Determine the (X, Y) coordinate at the center of the cell enclosing the given text.  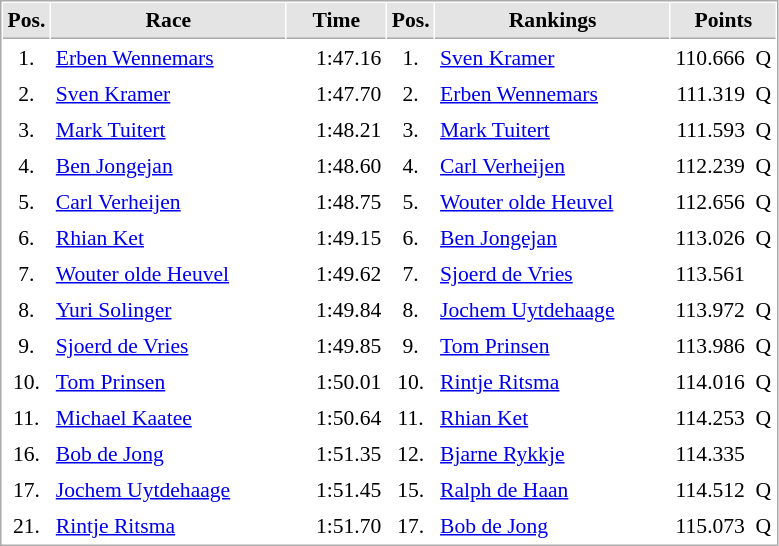
Bjarne Rykkje (553, 453)
111.319 (710, 93)
113.026 (710, 237)
1:49.62 (336, 273)
112.239 (710, 165)
1:51.35 (336, 453)
21. (26, 525)
Time (336, 21)
16. (26, 453)
Points (723, 21)
Race (168, 21)
Ralph de Haan (553, 489)
1:49.85 (336, 345)
1:48.21 (336, 129)
113.986 (710, 345)
114.016 (710, 381)
12. (410, 453)
114.335 (710, 453)
1:47.16 (336, 57)
1:50.64 (336, 417)
1:49.15 (336, 237)
1:49.84 (336, 309)
115.073 (710, 525)
113.972 (710, 309)
Rankings (553, 21)
110.666 (710, 57)
Yuri Solinger (168, 309)
Michael Kaatee (168, 417)
1:47.70 (336, 93)
1:48.60 (336, 165)
1:51.45 (336, 489)
15. (410, 489)
114.253 (710, 417)
113.561 (710, 273)
1:48.75 (336, 201)
114.512 (710, 489)
1:51.70 (336, 525)
1:50.01 (336, 381)
112.656 (710, 201)
111.593 (710, 129)
